Provide the (x, y) coordinate of the cell's center where the given text is located.  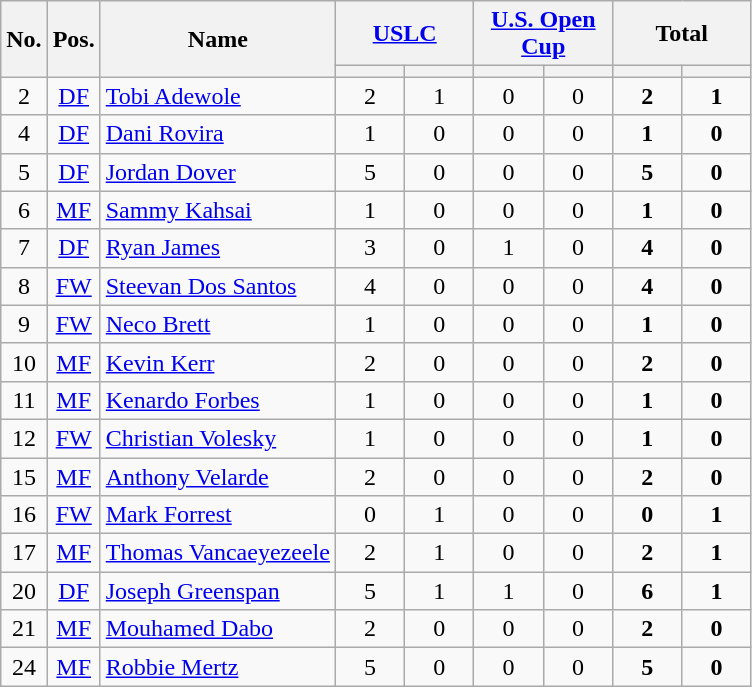
3 (370, 248)
11 (24, 400)
10 (24, 362)
U.S. Open Cup (544, 34)
17 (24, 553)
No. (24, 39)
Ryan James (218, 248)
21 (24, 629)
Total (682, 34)
Joseph Greenspan (218, 591)
Anthony Velarde (218, 477)
8 (24, 286)
7 (24, 248)
Jordan Dover (218, 172)
Thomas Vancaeyezeele (218, 553)
Pos. (74, 39)
Sammy Kahsai (218, 210)
20 (24, 591)
Kenardo Forbes (218, 400)
Neco Brett (218, 324)
24 (24, 667)
Kevin Kerr (218, 362)
Mouhamed Dabo (218, 629)
Dani Rovira (218, 134)
Name (218, 39)
Tobi Adewole (218, 96)
16 (24, 515)
Mark Forrest (218, 515)
15 (24, 477)
Christian Volesky (218, 438)
Robbie Mertz (218, 667)
9 (24, 324)
USLC (404, 34)
Steevan Dos Santos (218, 286)
12 (24, 438)
